Pinpoint the cell where the given text exists, returning its (x, y) midpoint coordinate. 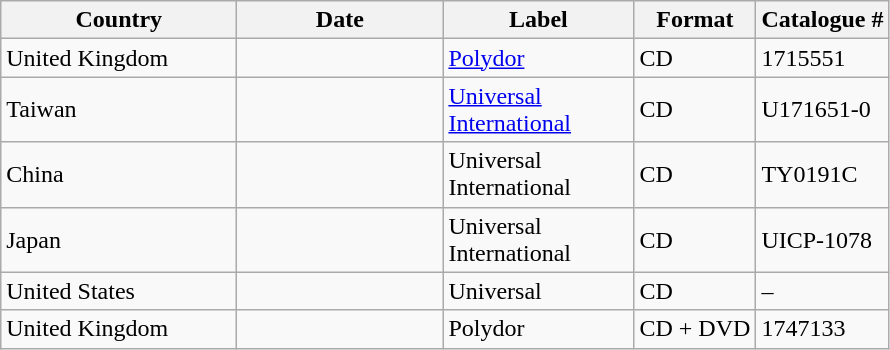
United States (119, 291)
Format (695, 20)
Japan (119, 240)
Catalogue # (822, 20)
Date (340, 20)
China (119, 174)
Universal (538, 291)
Taiwan (119, 110)
UICP-1078 (822, 240)
CD + DVD (695, 329)
Label (538, 20)
1747133 (822, 329)
TY0191C (822, 174)
Country (119, 20)
– (822, 291)
1715551 (822, 58)
U171651-0 (822, 110)
